Extract the (x, y) coordinate from the center of the cell holding the provided text.  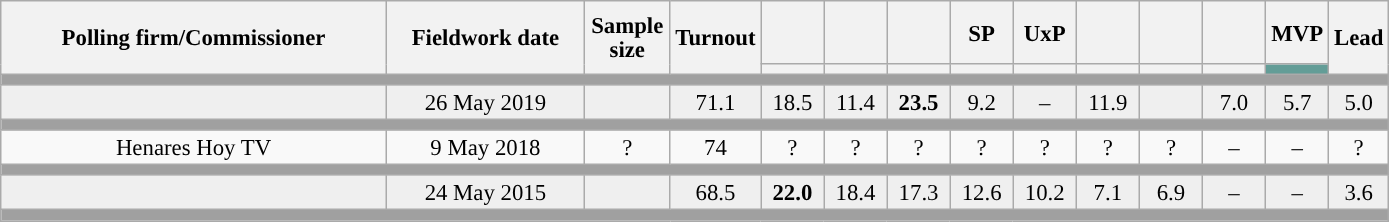
Turnout (716, 38)
11.9 (1108, 102)
9 May 2018 (485, 148)
17.3 (918, 194)
5.0 (1359, 102)
68.5 (716, 194)
74 (716, 148)
Polling firm/Commissioner (194, 38)
7.0 (1234, 102)
71.1 (716, 102)
Fieldwork date (485, 38)
12.6 (982, 194)
24 May 2015 (485, 194)
SP (982, 32)
5.7 (1298, 102)
Lead (1359, 38)
11.4 (856, 102)
22.0 (792, 194)
6.9 (1170, 194)
18.4 (856, 194)
Sample size (627, 38)
3.6 (1359, 194)
MVP (1298, 32)
UxP (1044, 32)
Henares Hoy TV (194, 148)
7.1 (1108, 194)
23.5 (918, 102)
26 May 2019 (485, 102)
10.2 (1044, 194)
18.5 (792, 102)
9.2 (982, 102)
